Provide the (X, Y) coordinate of the cell's center where the given text is located.  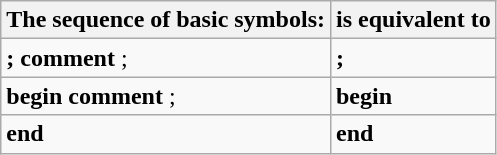
; (413, 58)
The sequence of basic symbols: (166, 20)
begin comment ; (166, 96)
begin (413, 96)
; comment ; (166, 58)
is equivalent to (413, 20)
